Determine the (X, Y) coordinate at the center of the cell enclosing the given text.  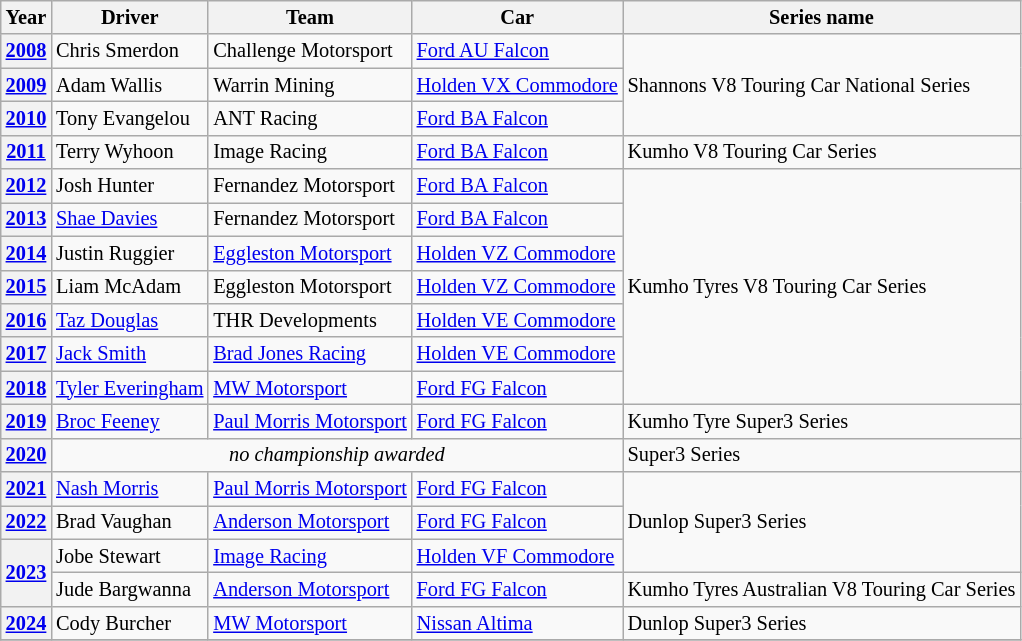
Shae Davies (130, 219)
2015 (26, 287)
Liam McAdam (130, 287)
2023 (26, 572)
2016 (26, 320)
2014 (26, 253)
Car (518, 17)
Justin Ruggier (130, 253)
Series name (822, 17)
2022 (26, 522)
2017 (26, 354)
Chris Smerdon (130, 51)
Taz Douglas (130, 320)
Josh Hunter (130, 186)
Ford AU Falcon (518, 51)
THR Developments (310, 320)
Kumho Tyres V8 Touring Car Series (822, 287)
Holden VX Commodore (518, 85)
Kumho V8 Touring Car Series (822, 152)
Holden VF Commodore (518, 556)
2013 (26, 219)
2024 (26, 623)
Brad Jones Racing (310, 354)
Cody Burcher (130, 623)
2010 (26, 118)
2019 (26, 421)
2008 (26, 51)
Super3 Series (822, 455)
Warrin Mining (310, 85)
Team (310, 17)
Adam Wallis (130, 85)
Year (26, 17)
no championship awarded (336, 455)
2018 (26, 388)
Brad Vaughan (130, 522)
ANT Racing (310, 118)
2009 (26, 85)
Shannons V8 Touring Car National Series (822, 84)
Driver (130, 17)
Kumho Tyres Australian V8 Touring Car Series (822, 589)
Jude Bargwanna (130, 589)
Tyler Everingham (130, 388)
Jobe Stewart (130, 556)
Terry Wyhoon (130, 152)
Kumho Tyre Super3 Series (822, 421)
Broc Feeney (130, 421)
Challenge Motorsport (310, 51)
Nissan Altima (518, 623)
2020 (26, 455)
2011 (26, 152)
Tony Evangelou (130, 118)
2012 (26, 186)
Nash Morris (130, 489)
2021 (26, 489)
Jack Smith (130, 354)
